Find where the given text appears and provide that cell's center as (X, Y) coordinate. 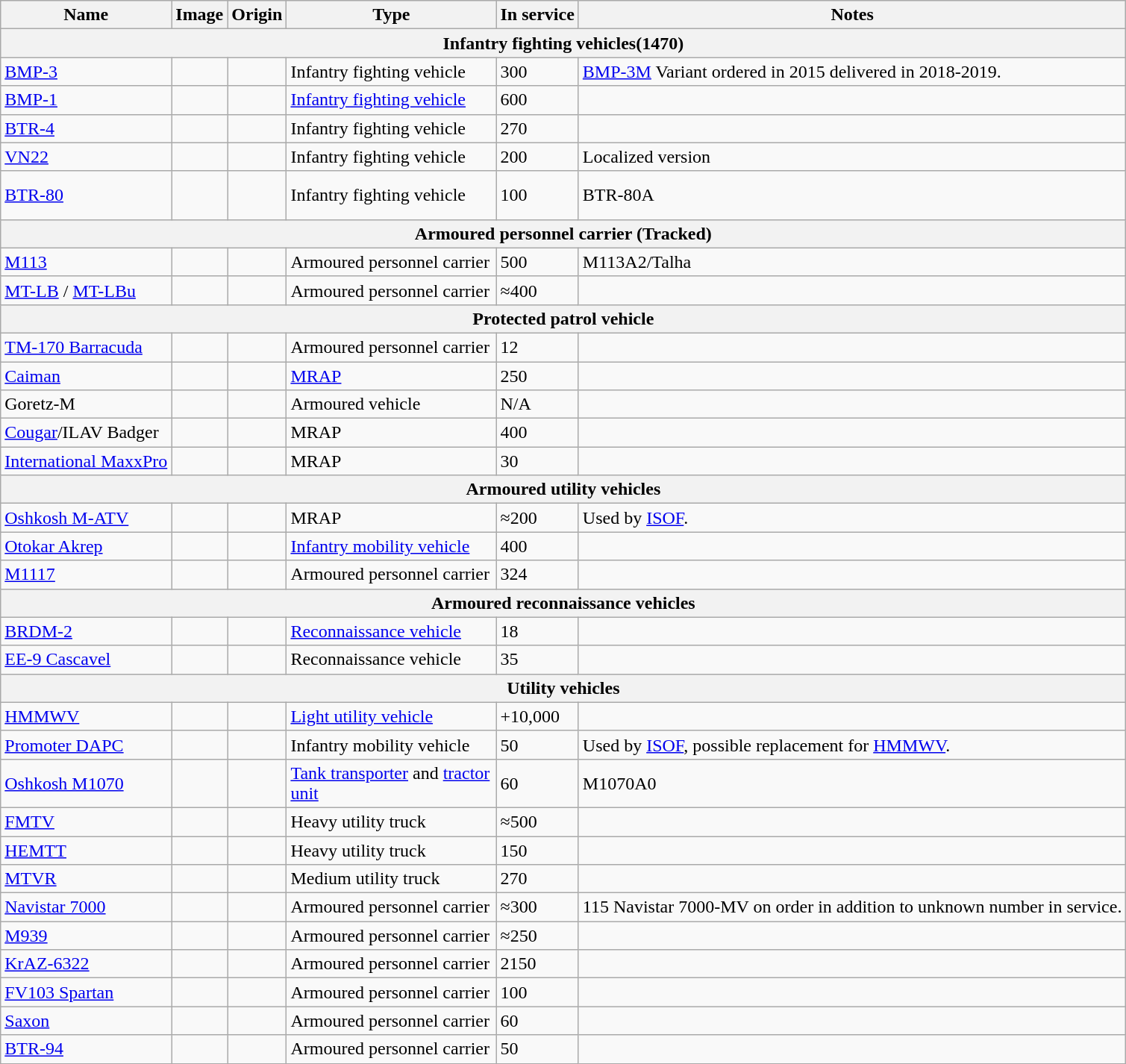
Cougar/ILAV Badger (87, 433)
FMTV (87, 822)
BRDM-2 (87, 631)
Used by ISOF. (852, 518)
HEMTT (87, 850)
Type (391, 15)
Localized version (852, 157)
MT-LB / MT-LBu (87, 290)
In service (537, 15)
VN22 (87, 157)
Image (200, 15)
Oshkosh M-ATV (87, 518)
International MaxxPro (87, 461)
TM-170 Barracuda (87, 347)
Saxon (87, 1021)
Notes (852, 15)
M1117 (87, 575)
300 (537, 72)
Used by ISOF, possible replacement for HMMWV. (852, 745)
M1070A0 (852, 783)
KrAZ-6322 (87, 964)
115 Navistar 7000-MV on order in addition to unknown number in service. (852, 907)
BTR-80 (87, 195)
Caiman (87, 375)
Armoured utility vehicles (563, 489)
250 (537, 375)
M113A2/Talha (852, 262)
Light utility vehicle (391, 716)
Name (87, 15)
Navistar 7000 (87, 907)
18 (537, 631)
Armoured reconnaissance vehicles (563, 603)
N/A (537, 404)
HMMWV (87, 716)
BTR-80A (852, 195)
FV103 Spartan (87, 992)
≈250 (537, 936)
200 (537, 157)
324 (537, 575)
600 (537, 100)
≈200 (537, 518)
≈300 (537, 907)
EE-9 Cascavel (87, 660)
Protected patrol vehicle (563, 319)
≈500 (537, 822)
500 (537, 262)
150 (537, 850)
BMP-1 (87, 100)
30 (537, 461)
Medium utility truck (391, 879)
Armoured personnel carrier (Tracked) (563, 234)
Promoter DAPC (87, 745)
Infantry fighting vehicles(1470) (563, 43)
12 (537, 347)
M939 (87, 936)
Otokar Akrep (87, 546)
MTVR (87, 879)
BTR-4 (87, 128)
+10,000 (537, 716)
Tank transporter and tractor unit (391, 783)
35 (537, 660)
Oshkosh M1070 (87, 783)
BTR-94 (87, 1049)
2150 (537, 964)
Origin (257, 15)
BMP-3M Variant ordered in 2015 delivered in 2018-2019. (852, 72)
Goretz-M (87, 404)
Armoured vehicle (391, 404)
≈400 (537, 290)
M113 (87, 262)
BMP-3 (87, 72)
Utility vehicles (563, 688)
